Provide the (X, Y) coordinate of the cell's center where the given text is located.  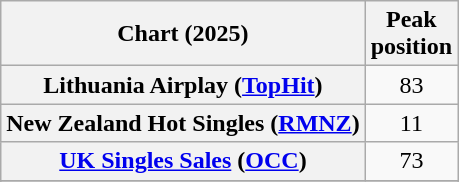
11 (411, 123)
New Zealand Hot Singles (RMNZ) (183, 123)
Chart (2025) (183, 34)
73 (411, 161)
UK Singles Sales (OCC) (183, 161)
83 (411, 85)
Lithuania Airplay (TopHit) (183, 85)
Peakposition (411, 34)
